Scan for the cell matching the given text and deliver its [X, Y] coordinate at center. 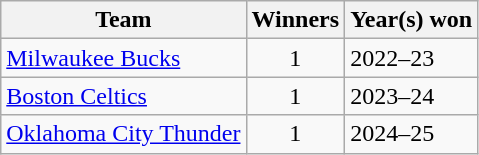
Boston Celtics [124, 96]
2023–24 [412, 96]
Team [124, 20]
2022–23 [412, 58]
Year(s) won [412, 20]
2024–25 [412, 134]
Oklahoma City Thunder [124, 134]
Winners [296, 20]
Milwaukee Bucks [124, 58]
